Detect which cell encompasses the target text, then output its [X, Y] center coordinate. 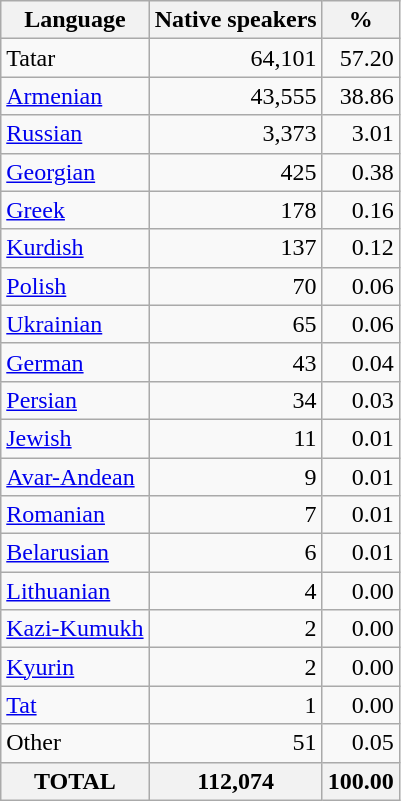
57.20 [360, 58]
Language [75, 20]
Native speakers [236, 20]
137 [236, 248]
3.01 [360, 134]
Tatar [75, 58]
34 [236, 400]
100.00 [360, 781]
6 [236, 553]
Avar-Andean [75, 477]
Lithuanian [75, 591]
65 [236, 324]
German [75, 362]
Ukrainian [75, 324]
0.16 [360, 210]
1 [236, 705]
51 [236, 743]
Persian [75, 400]
38.86 [360, 96]
0.03 [360, 400]
TOTAL [75, 781]
% [360, 20]
425 [236, 172]
64,101 [236, 58]
0.05 [360, 743]
Georgian [75, 172]
Romanian [75, 515]
178 [236, 210]
Other [75, 743]
Armenian [75, 96]
Jewish [75, 438]
Polish [75, 286]
0.12 [360, 248]
4 [236, 591]
Kazi-Kumukh [75, 629]
9 [236, 477]
43 [236, 362]
Kyurin [75, 667]
43,555 [236, 96]
112,074 [236, 781]
Belarusian [75, 553]
3,373 [236, 134]
Tat [75, 705]
7 [236, 515]
Greek [75, 210]
70 [236, 286]
0.04 [360, 362]
0.38 [360, 172]
Russian [75, 134]
Kurdish [75, 248]
11 [236, 438]
